Determine the (x, y) coordinate at the center of the cell enclosing the given text.  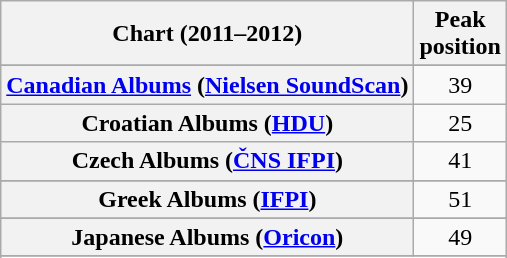
39 (460, 85)
Croatian Albums (HDU) (208, 123)
41 (460, 161)
Japanese Albums (Oricon) (208, 237)
Peakposition (460, 34)
25 (460, 123)
Czech Albums (ČNS IFPI) (208, 161)
Chart (2011–2012) (208, 34)
51 (460, 199)
Canadian Albums (Nielsen SoundScan) (208, 85)
Greek Albums (IFPI) (208, 199)
49 (460, 237)
